Output the (x, y) coordinate of the center of the cell containing the given text.  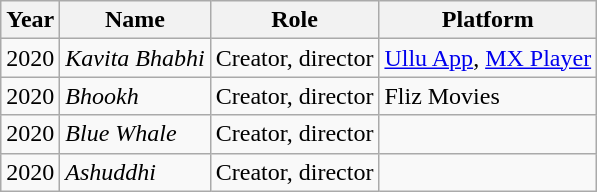
Bhookh (135, 96)
Year (30, 20)
Platform (488, 20)
Role (294, 20)
Name (135, 20)
Kavita Bhabhi (135, 58)
Ullu App, MX Player (488, 58)
Ashuddhi (135, 172)
Fliz Movies (488, 96)
Blue Whale (135, 134)
